Output the [x, y] coordinate of the center of the cell containing the given text.  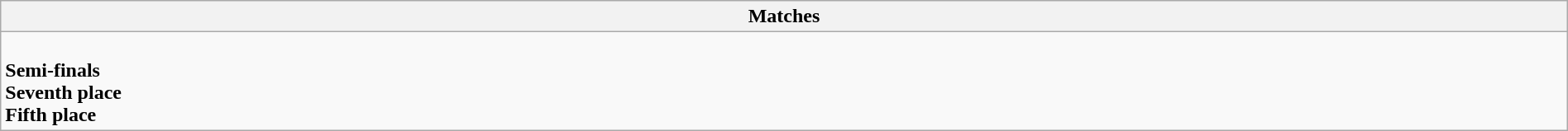
Matches [784, 16]
Semi-finals Seventh place Fifth place [784, 81]
